Return the [X, Y] coordinate for the center point of the cell that contains the specified text.  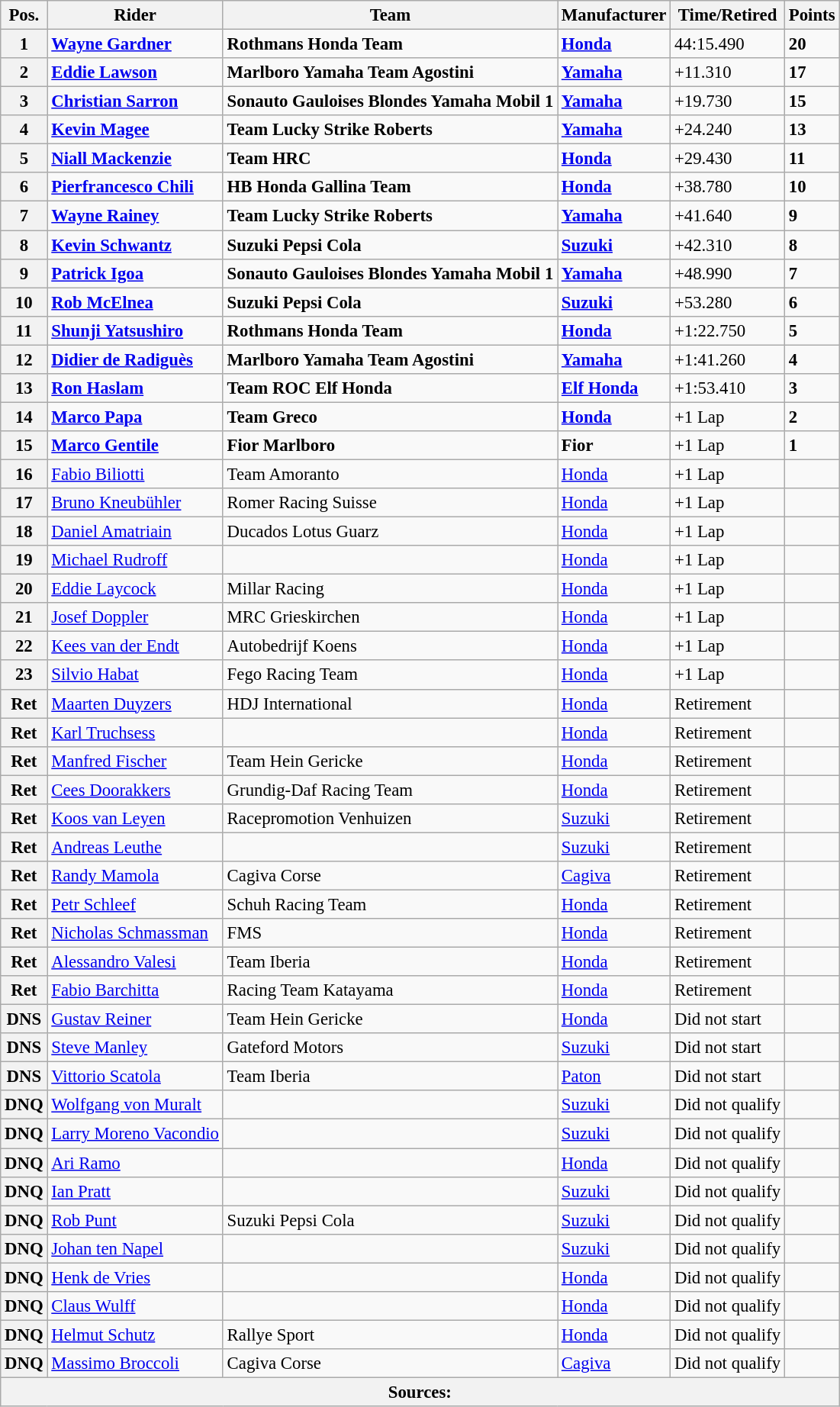
Andreas Leuthe [135, 847]
14 [24, 417]
FMS [390, 933]
Kevin Magee [135, 130]
HB Honda Gallina Team [390, 187]
+38.780 [728, 187]
Ari Ramo [135, 1163]
Shunji Yatsushiro [135, 330]
+24.240 [728, 130]
HDJ International [390, 703]
Racepromotion Venhuizen [390, 819]
Kees van der Endt [135, 646]
Daniel Amatriain [135, 532]
16 [24, 474]
+19.730 [728, 101]
Marco Gentile [135, 446]
Rob Punt [135, 1220]
Karl Truchsess [135, 732]
Fabio Barchitta [135, 990]
Steve Manley [135, 1048]
+53.280 [728, 302]
Didier de Radiguès [135, 359]
Manufacturer [614, 15]
Alessandro Valesi [135, 962]
Koos van Leyen [135, 819]
Johan ten Napel [135, 1248]
Randy Mamola [135, 876]
Team ROC Elf Honda [390, 388]
+41.640 [728, 216]
Time/Retired [728, 15]
+1:22.750 [728, 330]
Points [812, 15]
Bruno Kneubühler [135, 503]
Team HRC [390, 159]
+29.430 [728, 159]
Team Amoranto [390, 474]
21 [24, 617]
+48.990 [728, 273]
+1:41.260 [728, 359]
+11.310 [728, 72]
Henk de Vries [135, 1277]
Fior [614, 446]
Autobedrijf Koens [390, 646]
Patrick Igoa [135, 273]
Niall Mackenzie [135, 159]
MRC Grieskirchen [390, 617]
Ron Haslam [135, 388]
Sources: [420, 1392]
Vittorio Scatola [135, 1077]
44:15.490 [728, 44]
Ian Pratt [135, 1191]
Wayne Gardner [135, 44]
Wolfgang von Muralt [135, 1106]
Ducados Lotus Guarz [390, 532]
+42.310 [728, 245]
19 [24, 560]
Cees Doorakkers [135, 790]
Gustav Reiner [135, 1019]
Rallye Sport [390, 1335]
12 [24, 359]
Gateford Motors [390, 1048]
Racing Team Katayama [390, 990]
Helmut Schutz [135, 1335]
Schuh Racing Team [390, 904]
23 [24, 675]
Millar Racing [390, 589]
Pierfrancesco Chili [135, 187]
18 [24, 532]
Rob McElnea [135, 302]
Paton [614, 1077]
+1:53.410 [728, 388]
Larry Moreno Vacondio [135, 1134]
Fabio Biliotti [135, 474]
Romer Racing Suisse [390, 503]
Team [390, 15]
Eddie Lawson [135, 72]
Christian Sarron [135, 101]
Manfred Fischer [135, 761]
Nicholas Schmassman [135, 933]
Fior Marlboro [390, 446]
Maarten Duyzers [135, 703]
Team Greco [390, 417]
Massimo Broccoli [135, 1364]
Grundig-Daf Racing Team [390, 790]
Marco Papa [135, 417]
Pos. [24, 15]
Fego Racing Team [390, 675]
Michael Rudroff [135, 560]
Silvio Habat [135, 675]
22 [24, 646]
Kevin Schwantz [135, 245]
Eddie Laycock [135, 589]
Elf Honda [614, 388]
Wayne Rainey [135, 216]
Petr Schleef [135, 904]
Josef Doppler [135, 617]
Claus Wulff [135, 1306]
Rider [135, 15]
